Detect which cell encompasses the target text, then output its (x, y) center coordinate. 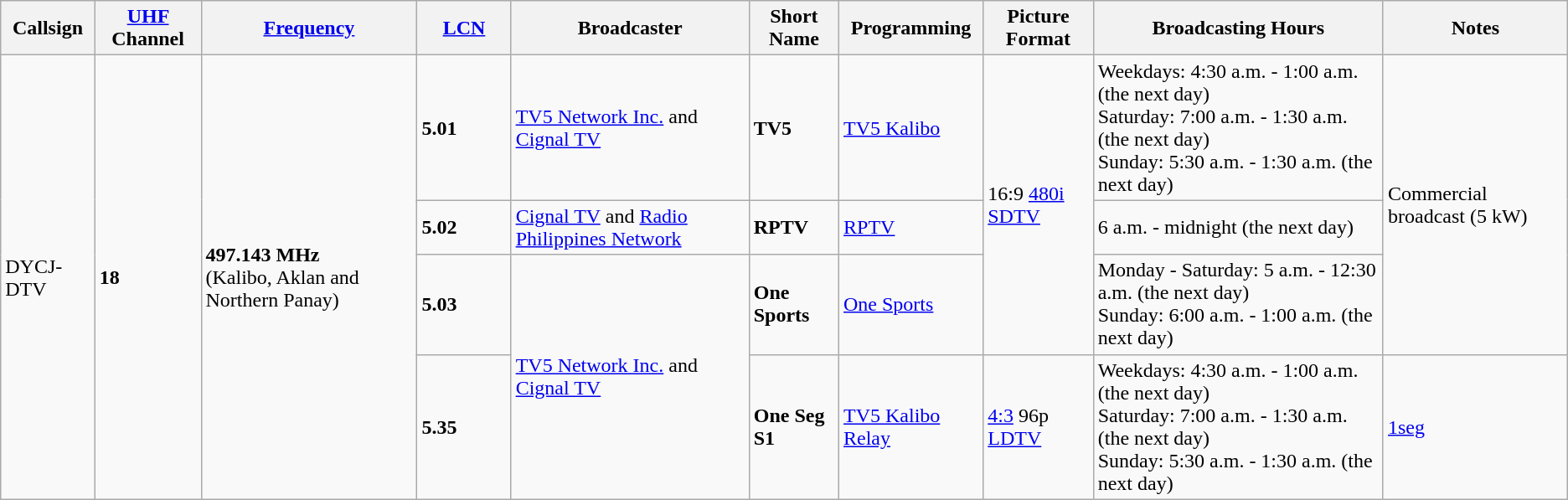
DYCJ-DTV (48, 277)
TV5 Kalibo (911, 127)
LCN (464, 28)
6 a.m. - midnight (the next day) (1238, 228)
Picture Format (1039, 28)
Broadcasting Hours (1238, 28)
18 (147, 277)
16:9 480i SDTV (1039, 204)
TV5 Kalibo Relay (911, 427)
Cignal TV and Radio Philippines Network (630, 228)
Commercial broadcast (5 kW) (1475, 204)
497.143 MHz(Kalibo, Aklan and Northern Panay) (309, 277)
5.02 (464, 228)
5.35 (464, 427)
Programming (911, 28)
Short Name (794, 28)
Broadcaster (630, 28)
Monday - Saturday: 5 a.m. - 12:30 a.m. (the next day) Sunday: 6:00 a.m. - 1:00 a.m. (the next day) (1238, 305)
4:3 96p LDTV (1039, 427)
Frequency (309, 28)
5.03 (464, 305)
Callsign (48, 28)
Notes (1475, 28)
5.01 (464, 127)
One Seg S1 (794, 427)
1seg (1475, 427)
TV5 (794, 127)
UHF Channel (147, 28)
